Determine the [X, Y] coordinate at the center of the cell enclosing the given text.  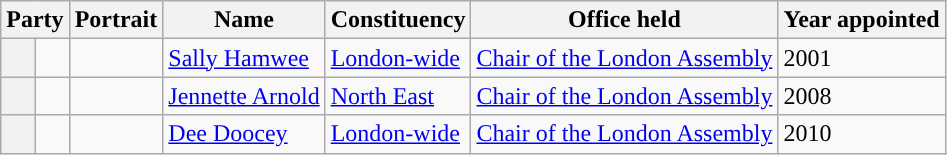
Sally Hamwee [244, 58]
Portrait [116, 20]
Office held [624, 20]
Jennette Arnold [244, 96]
North East [398, 96]
2001 [862, 58]
Party [35, 20]
Year appointed [862, 20]
2008 [862, 96]
2010 [862, 134]
Name [244, 20]
Constituency [398, 20]
Dee Doocey [244, 134]
